Find where the given text appears and provide that cell's center as (x, y) coordinate. 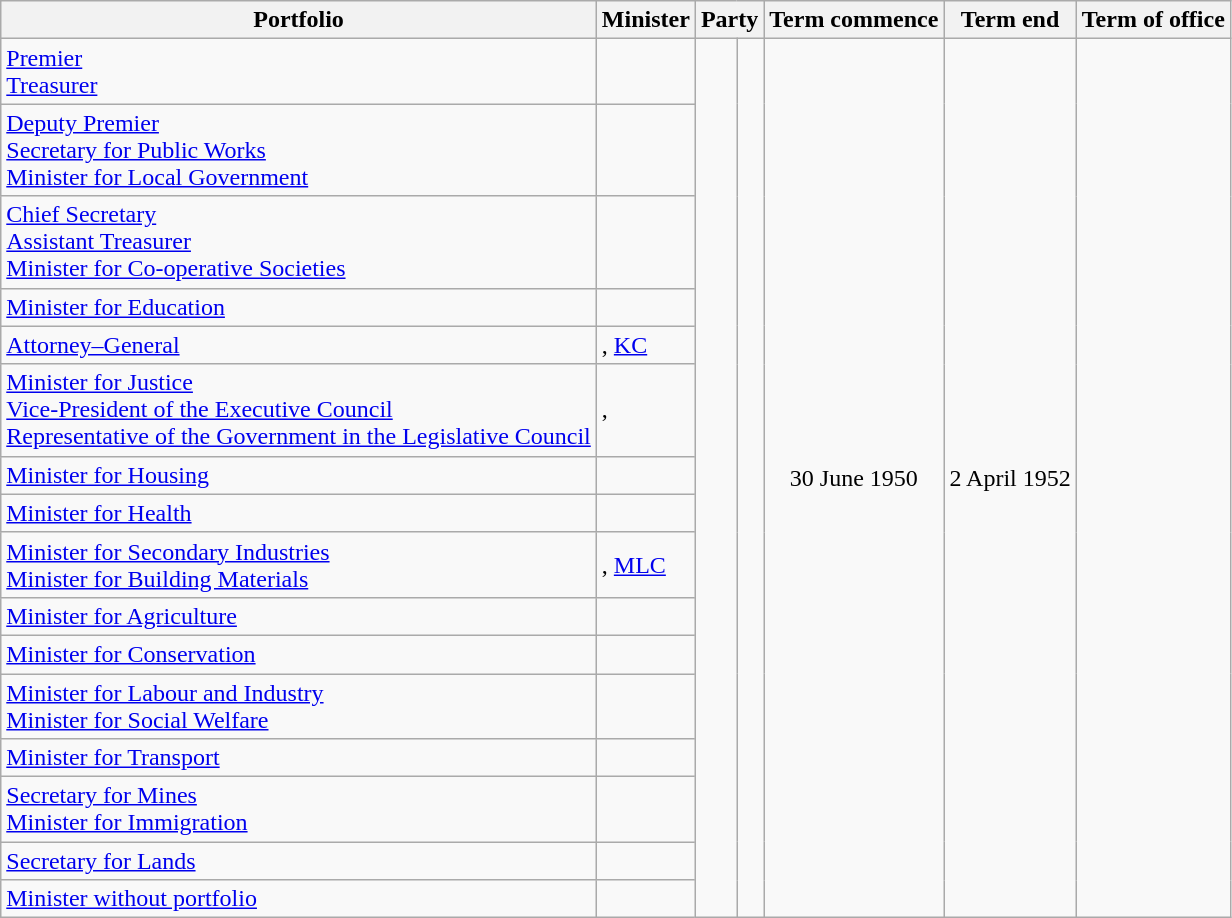
PremierTreasurer (299, 72)
Minister without portfolio (299, 899)
Secretary for MinesMinister for Immigration (299, 810)
Minister for Agriculture (299, 616)
Term end (1010, 20)
Minister for JusticeVice-President of the Executive CouncilRepresentative of the Government in the Legislative Council (299, 410)
Minister for Labour and IndustryMinister for Social Welfare (299, 706)
Attorney–General (299, 345)
Minister for Secondary IndustriesMinister for Building Materials (299, 564)
Party (729, 20)
Chief SecretaryAssistant TreasurerMinister for Co-operative Societies (299, 242)
Minister for Conservation (299, 654)
Term commence (854, 20)
Term of office (1153, 20)
Minister (646, 20)
, KC (646, 345)
Secretary for Lands (299, 861)
, (646, 410)
Deputy PremierSecretary for Public WorksMinister for Local Government (299, 150)
, MLC (646, 564)
Minister for Education (299, 307)
30 June 1950 (854, 478)
Minister for Transport (299, 758)
Minister for Housing (299, 475)
Minister for Health (299, 513)
2 April 1952 (1010, 478)
Portfolio (299, 20)
